Determine the (X, Y) coordinate at the center of the cell enclosing the given text.  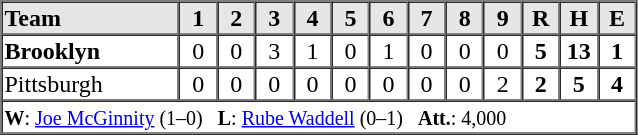
8 (465, 18)
9 (503, 18)
Pittsburgh (91, 84)
R (541, 18)
E (617, 18)
Team (91, 18)
H (579, 18)
W: Joe McGinnity (1–0) L: Rube Waddell (0–1) Att.: 4,000 (319, 116)
7 (427, 18)
Brooklyn (91, 50)
6 (388, 18)
13 (579, 50)
